Return the [x, y] coordinate for the center point of the cell that contains the specified text.  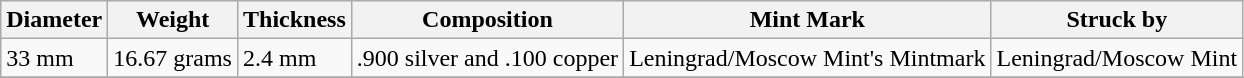
2.4 mm [294, 58]
Leningrad/Moscow Mint's Mintmark [808, 58]
Weight [173, 20]
.900 silver and .100 copper [487, 58]
Thickness [294, 20]
Diameter [54, 20]
16.67 grams [173, 58]
Mint Mark [808, 20]
Leningrad/Moscow Mint [1117, 58]
33 mm [54, 58]
Composition [487, 20]
Struck by [1117, 20]
